Return (x, y) of the center of cell containing provided text 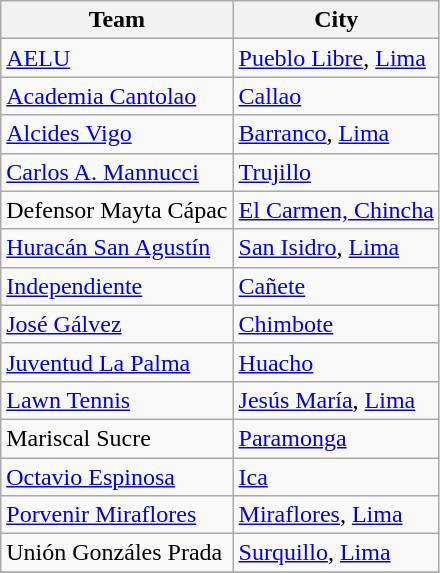
Defensor Mayta Cápac (117, 210)
Ica (336, 477)
Cañete (336, 286)
Alcides Vigo (117, 134)
Octavio Espinosa (117, 477)
Jesús María, Lima (336, 400)
Chimbote (336, 324)
El Carmen, Chincha (336, 210)
Paramonga (336, 438)
Juventud La Palma (117, 362)
Pueblo Libre, Lima (336, 58)
Unión Gonzáles Prada (117, 553)
Huacho (336, 362)
Academia Cantolao (117, 96)
Huracán San Agustín (117, 248)
José Gálvez (117, 324)
Callao (336, 96)
Surquillo, Lima (336, 553)
Team (117, 20)
San Isidro, Lima (336, 248)
Lawn Tennis (117, 400)
Mariscal Sucre (117, 438)
Porvenir Miraflores (117, 515)
Carlos A. Mannucci (117, 172)
Barranco, Lima (336, 134)
Miraflores, Lima (336, 515)
Trujillo (336, 172)
City (336, 20)
AELU (117, 58)
Independiente (117, 286)
